Scan for the cell matching the given text and deliver its (x, y) coordinate at center. 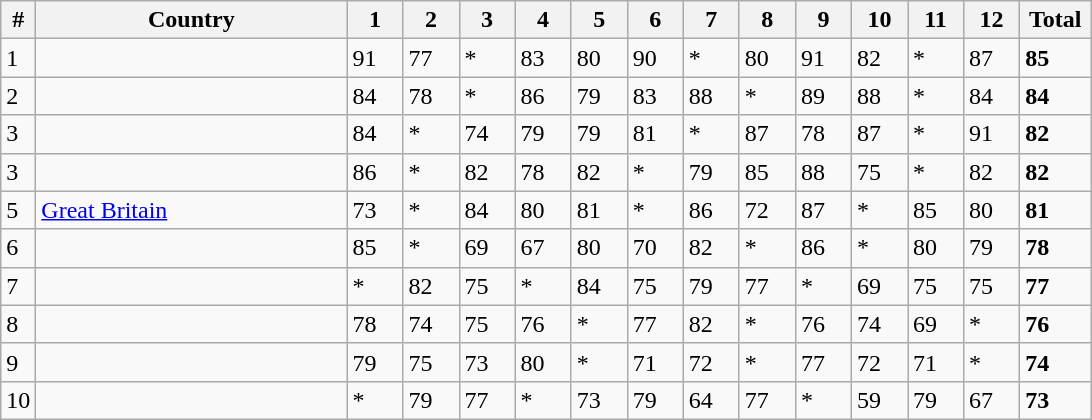
59 (879, 400)
64 (711, 400)
4 (543, 20)
89 (823, 96)
70 (655, 248)
Great Britain (192, 210)
12 (992, 20)
Total (1056, 20)
90 (655, 58)
Country (192, 20)
11 (936, 20)
# (18, 20)
